From the cell containing the given text, extract its center point as (X, Y) coordinate. 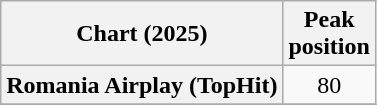
Romania Airplay (TopHit) (142, 85)
Chart (2025) (142, 34)
Peakposition (329, 34)
80 (329, 85)
